From the cell containing the given text, extract its center point as (X, Y) coordinate. 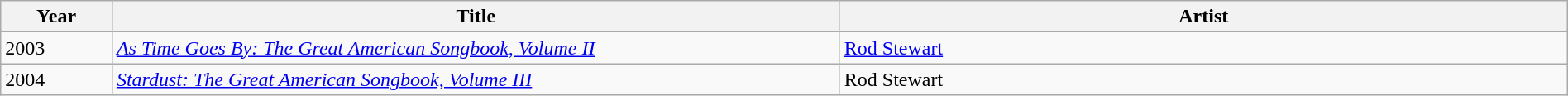
Artist (1203, 17)
2004 (56, 79)
Title (476, 17)
As Time Goes By: The Great American Songbook, Volume II (476, 48)
Year (56, 17)
2003 (56, 48)
Stardust: The Great American Songbook, Volume III (476, 79)
